Capture the cell that displays the provided text and extract its [X, Y] central coordinate. 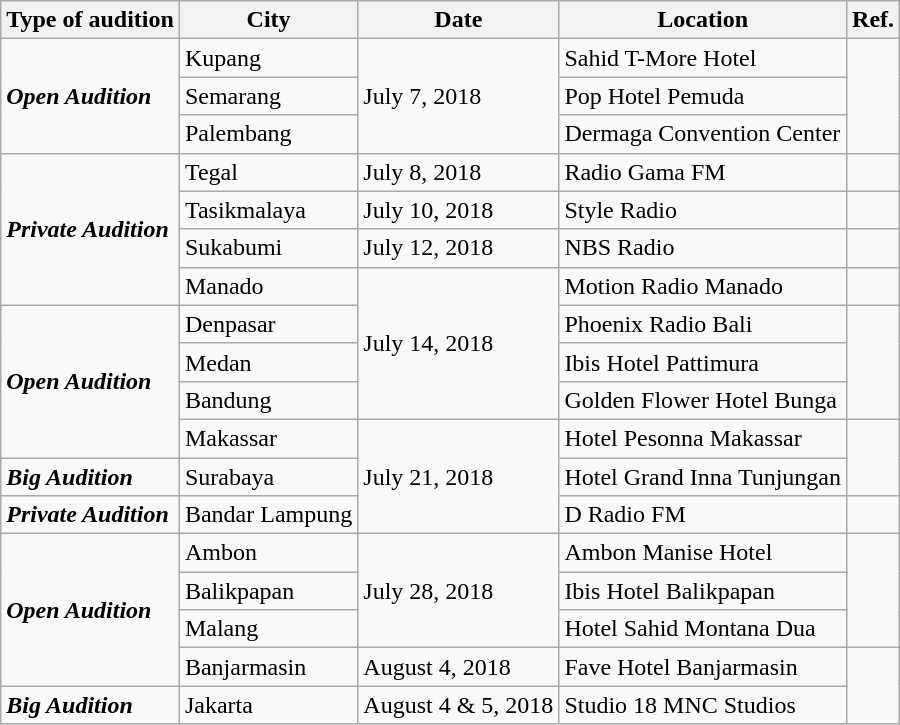
July 28, 2018 [458, 591]
Bandar Lampung [268, 515]
August 4, 2018 [458, 667]
July 14, 2018 [458, 343]
Tegal [268, 172]
July 8, 2018 [458, 172]
Phoenix Radio Bali [703, 324]
Style Radio [703, 210]
August 4 & 5, 2018 [458, 705]
Kupang [268, 58]
Manado [268, 286]
Bandung [268, 400]
Makassar [268, 438]
Semarang [268, 96]
July 10, 2018 [458, 210]
Balikpapan [268, 591]
Radio Gama FM [703, 172]
Jakarta [268, 705]
Date [458, 20]
Sahid T-More Hotel [703, 58]
Hotel Sahid Montana Dua [703, 629]
Pop Hotel Pemuda [703, 96]
Malang [268, 629]
July 12, 2018 [458, 248]
Ambon [268, 553]
Sukabumi [268, 248]
Type of audition [90, 20]
July 7, 2018 [458, 96]
NBS Radio [703, 248]
Studio 18 MNC Studios [703, 705]
Ibis Hotel Balikpapan [703, 591]
Medan [268, 362]
Motion Radio Manado [703, 286]
Golden Flower Hotel Bunga [703, 400]
City [268, 20]
July 21, 2018 [458, 476]
Tasikmalaya [268, 210]
Ref. [874, 20]
Fave Hotel Banjarmasin [703, 667]
Banjarmasin [268, 667]
Denpasar [268, 324]
Hotel Grand Inna Tunjungan [703, 477]
Ambon Manise Hotel [703, 553]
Dermaga Convention Center [703, 134]
D Radio FM [703, 515]
Location [703, 20]
Ibis Hotel Pattimura [703, 362]
Palembang [268, 134]
Surabaya [268, 477]
Hotel Pesonna Makassar [703, 438]
